Detect which cell encompasses the target text, then output its (X, Y) center coordinate. 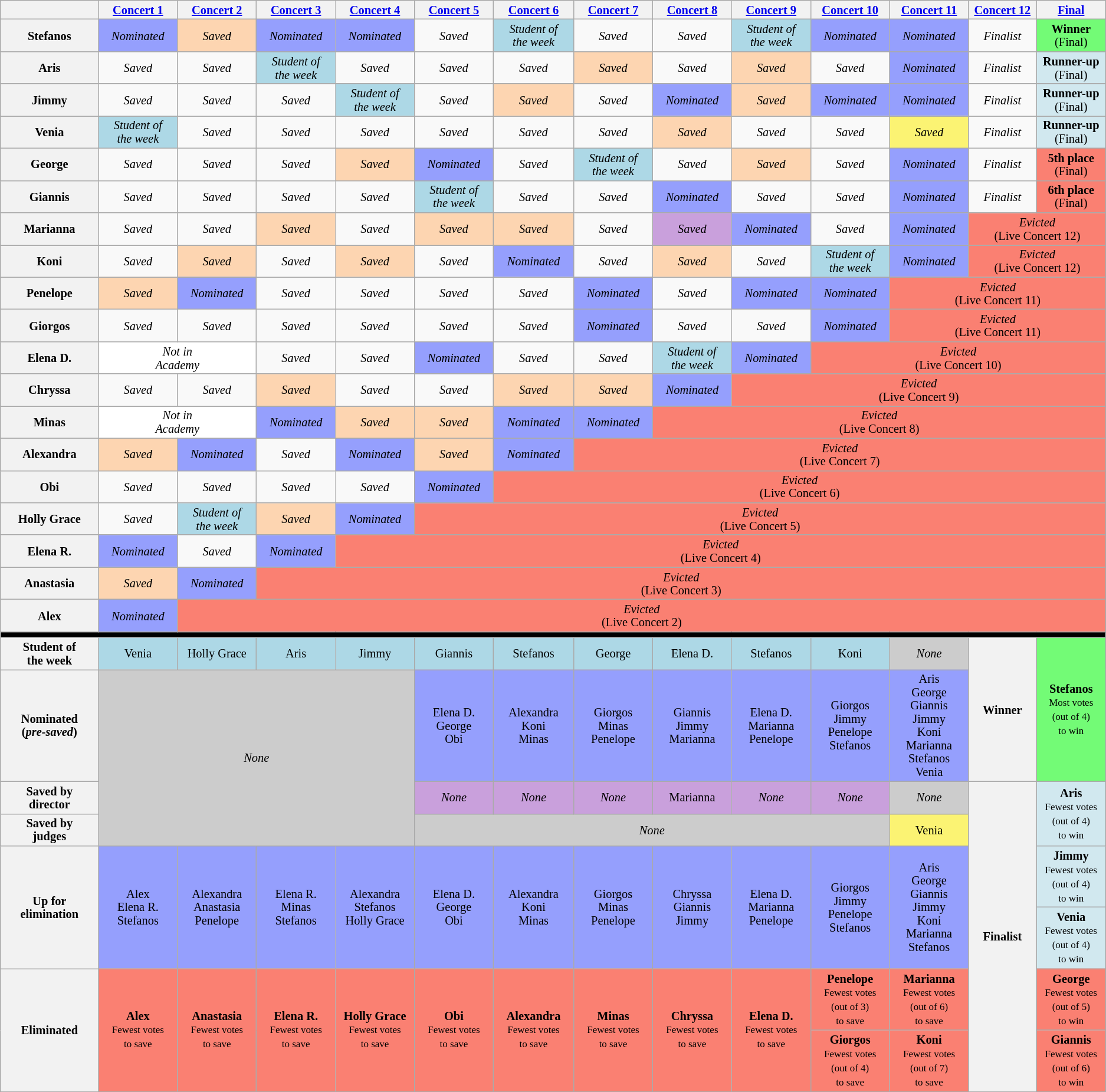
GiannisJimmyMarianna (692, 725)
Evicted(Live Concert 9) (919, 390)
Obi (50, 487)
KoniFewest votes(out of 7)to save (929, 1061)
ArisGeorgeGiannisJimmyKoniMariannaStefanosVenia (929, 725)
Minas (50, 422)
Concert 4 (375, 9)
AlexElena R.Stefanos (138, 907)
Concert 7 (613, 9)
Evicted(Live Concert 10) (958, 357)
Concert 9 (771, 9)
Evicted(Live Concert 4) (721, 551)
Alex (50, 616)
VeniaFewest votes(out of 4)to win (1071, 938)
Concert 6 (533, 9)
Evicted(Live Concert 8) (879, 422)
Giorgos (50, 325)
Elena R.MinasStefanos (296, 907)
Concert 12 (1003, 9)
Elena D.Fewest votesto save (771, 1030)
AlexandraFewest votesto save (533, 1030)
Concert 5 (454, 9)
Up forelimination (50, 907)
MariannaFewest votes(out of 6)to save (929, 999)
Evicted(Live Concert 5) (760, 519)
Alexandra (50, 454)
Holly GraceFewest votesto save (375, 1030)
ArisGeorgeGiannisJimmyKoniMariannaStefanos (929, 907)
Eliminated (50, 1030)
Concert 8 (692, 9)
Concert 3 (296, 9)
AlexandraStefanosHolly Grace (375, 907)
Concert 1 (138, 9)
Winner(Final) (1071, 35)
ChryssaGiannisJimmy (692, 907)
ObiFewest votesto save (454, 1030)
Saved bydirector (50, 797)
Saved byjudges (50, 830)
Concert 11 (929, 9)
AlexandraAnastasiaPenelope (217, 907)
Evicted(Live Concert 6) (799, 487)
Final (1071, 9)
Nominated(pre-saved) (50, 725)
AnastasiaFewest votesto save (217, 1030)
MinasFewest votesto save (613, 1030)
Elena R.Fewest votesto save (296, 1030)
Concert 10 (850, 9)
6th place(Final) (1071, 197)
Chryssa (50, 390)
GiorgosFewest votes(out of 4)to save (850, 1061)
5th place(Final) (1071, 164)
ChryssaFewest votesto save (692, 1030)
PenelopeFewest votes(out of 3)to save (850, 999)
GiannisFewest votes(out of 6)to win (1071, 1061)
Penelope (50, 294)
JimmyFewest votes(out of 4)to win (1071, 876)
GeorgeFewest votes(out of 5)to win (1071, 999)
Evicted(Live Concert 3) (681, 584)
Evicted(Live Concert 7) (840, 454)
Concert 2 (217, 9)
Elena R. (50, 551)
AlexFewest votesto save (138, 1030)
Winner (1003, 709)
Evicted(Live Concert 2) (642, 616)
ArisFewest votes(out of 4)to win (1071, 814)
StefanosMost votes(out of 4)to win (1071, 709)
Anastasia (50, 584)
